Output the (X, Y) coordinate of the center of the cell containing the given text.  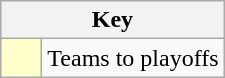
Key (112, 20)
Teams to playoffs (133, 58)
